For the text-containing cell, return its midpoint in [x, y] coordinate format. 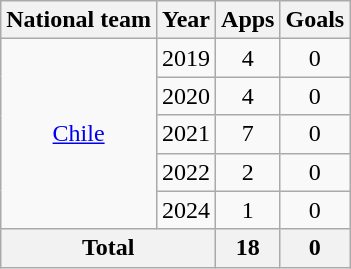
2022 [186, 172]
Year [186, 20]
Chile [79, 134]
2024 [186, 210]
18 [248, 248]
2021 [186, 134]
7 [248, 134]
2 [248, 172]
2019 [186, 58]
Total [108, 248]
2020 [186, 96]
Goals [315, 20]
National team [79, 20]
Apps [248, 20]
1 [248, 210]
